Output the [x, y] coordinate of the center of the cell containing the given text.  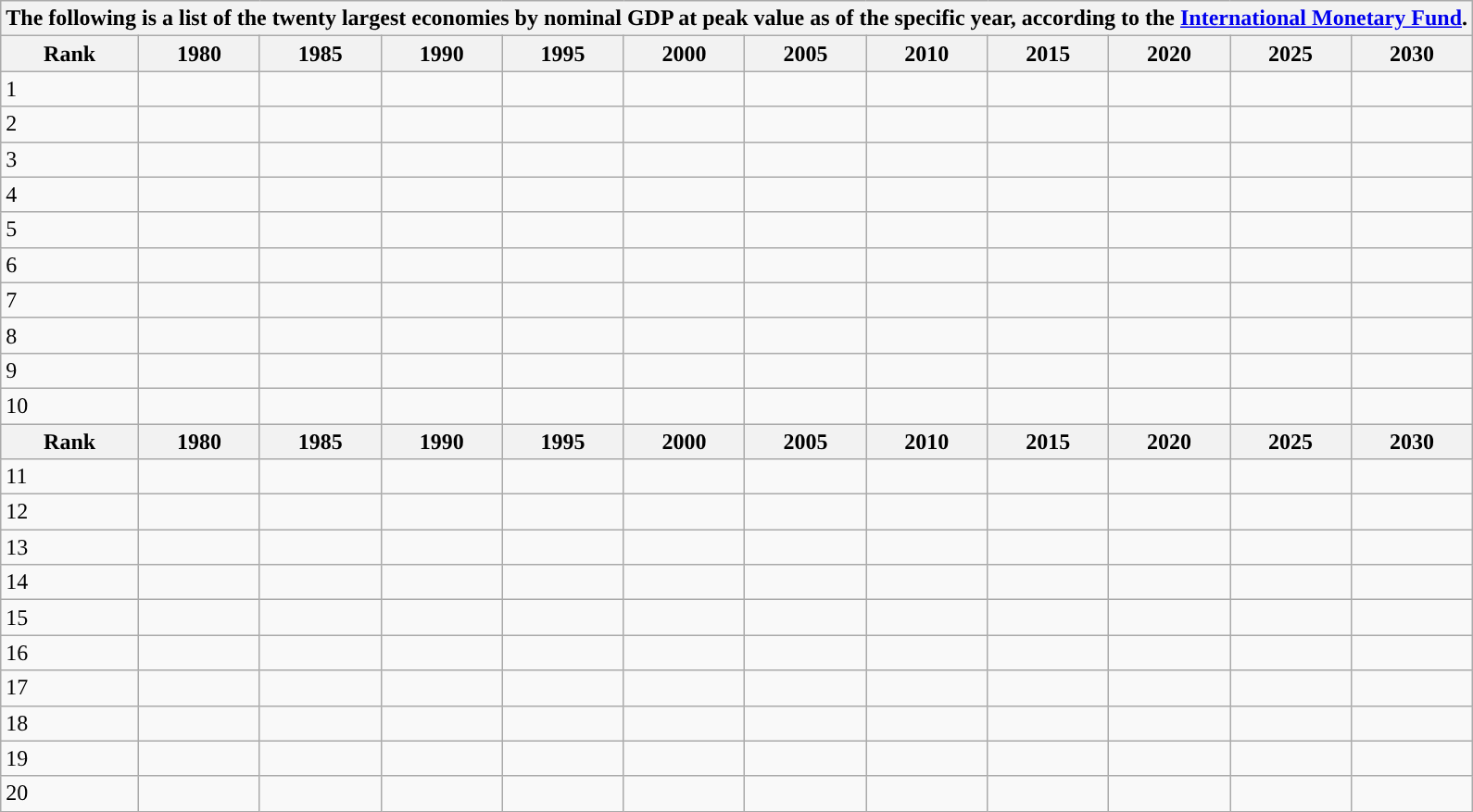
9 [70, 370]
11 [70, 477]
4 [70, 194]
5 [70, 230]
20 [70, 793]
15 [70, 618]
7 [70, 300]
12 [70, 512]
1 [70, 89]
14 [70, 582]
3 [70, 159]
2 [70, 124]
16 [70, 653]
10 [70, 406]
13 [70, 547]
6 [70, 265]
8 [70, 335]
18 [70, 723]
17 [70, 688]
19 [70, 758]
